Locate the cell with the specified text and output its [x, y] center coordinate. 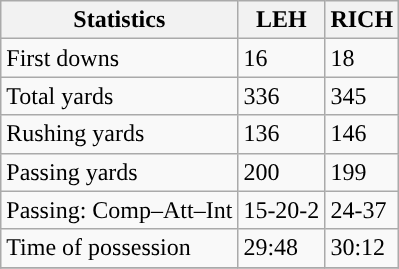
15-20-2 [282, 210]
Time of possession [120, 248]
199 [362, 172]
24-37 [362, 210]
Statistics [120, 20]
RICH [362, 20]
First downs [120, 58]
Passing yards [120, 172]
146 [362, 134]
136 [282, 134]
345 [362, 96]
Total yards [120, 96]
200 [282, 172]
29:48 [282, 248]
30:12 [362, 248]
18 [362, 58]
336 [282, 96]
Rushing yards [120, 134]
LEH [282, 20]
Passing: Comp–Att–Int [120, 210]
16 [282, 58]
